Scan for the cell matching the given text and deliver its [x, y] coordinate at center. 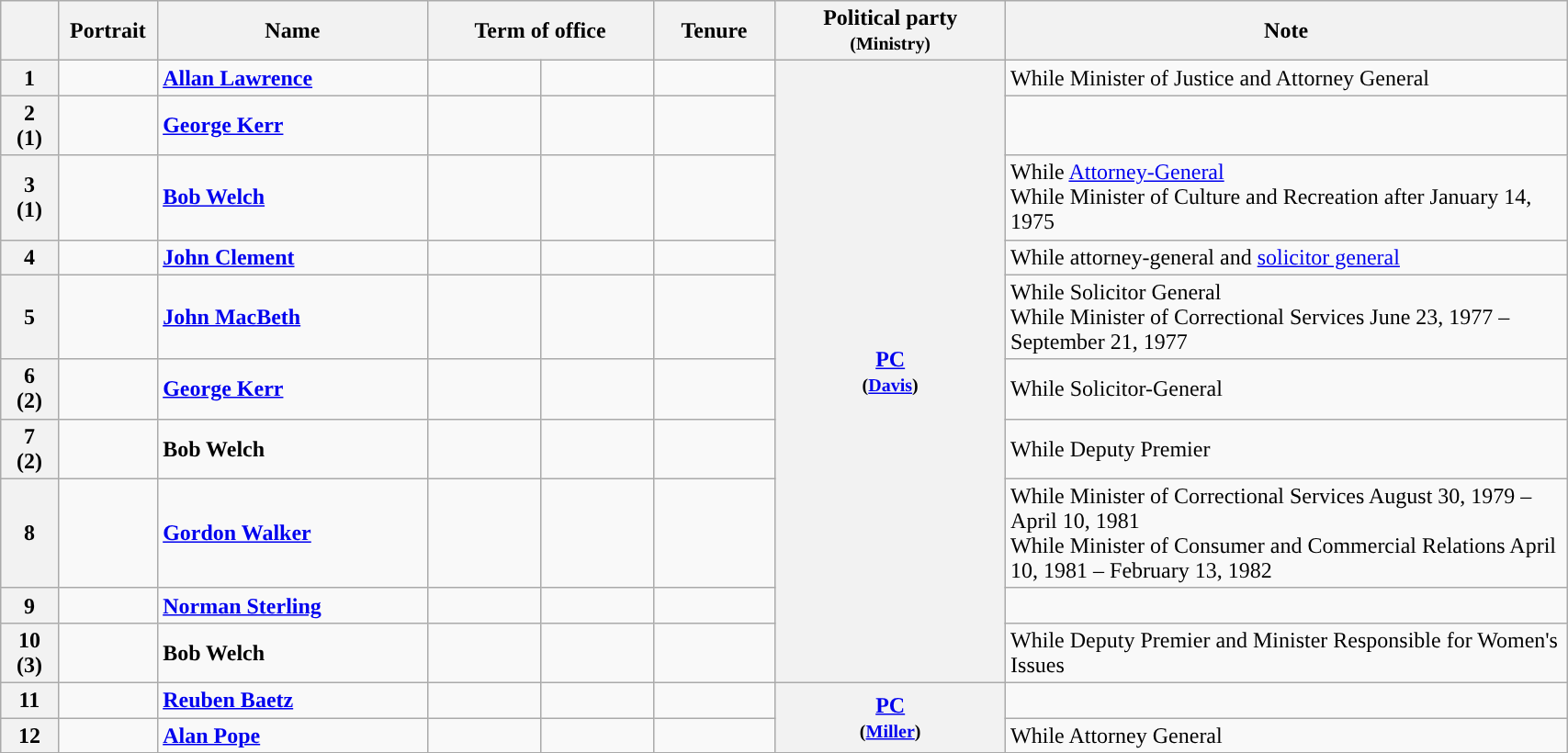
While Minister of Justice and Attorney General [1286, 78]
While Attorney General [1286, 736]
Name [292, 31]
Tenure [715, 31]
11 [29, 700]
While Deputy Premier [1286, 448]
2 (1) [29, 125]
12 [29, 736]
While Deputy Premier and Minister Responsible for Women's Issues [1286, 652]
While Attorney-General While Minister of Culture and Recreation after January 14, 1975 [1286, 197]
While Solicitor General While Minister of Correctional Services June 23, 1977 – September 21, 1977 [1286, 317]
8 [29, 533]
6 (2) [29, 389]
John MacBeth [292, 317]
Allan Lawrence [292, 78]
Portrait [108, 31]
PC(Miller) [891, 717]
Gordon Walker [292, 533]
John Clement [292, 257]
Note [1286, 31]
PC(Davis) [891, 372]
3 (1) [29, 197]
Alan Pope [292, 736]
Term of office [540, 31]
Political party(Ministry) [891, 31]
While Solicitor-General [1286, 389]
4 [29, 257]
Norman Sterling [292, 605]
While attorney-general and solicitor general [1286, 257]
5 [29, 317]
9 [29, 605]
1 [29, 78]
10 (3) [29, 652]
Reuben Baetz [292, 700]
7 (2) [29, 448]
